From the cell containing the given text, extract its center point as (x, y) coordinate. 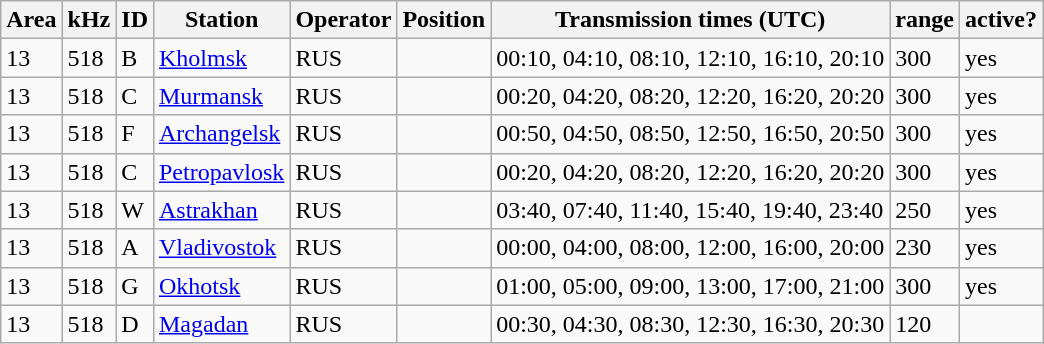
120 (925, 324)
Station (221, 20)
Vladivostok (221, 248)
active? (1000, 20)
ID (135, 20)
250 (925, 210)
B (135, 58)
D (135, 324)
Petropavlosk (221, 172)
Operator (344, 20)
Position (444, 20)
Magadan (221, 324)
G (135, 286)
F (135, 134)
00:10, 04:10, 08:10, 12:10, 16:10, 20:10 (690, 58)
00:00, 04:00, 08:00, 12:00, 16:00, 20:00 (690, 248)
Kholmsk (221, 58)
kHz (89, 20)
01:00, 05:00, 09:00, 13:00, 17:00, 21:00 (690, 286)
00:30, 04:30, 08:30, 12:30, 16:30, 20:30 (690, 324)
Transmission times (UTC) (690, 20)
W (135, 210)
Area (32, 20)
Archangelsk (221, 134)
Astrakhan (221, 210)
A (135, 248)
230 (925, 248)
range (925, 20)
Murmansk (221, 96)
Okhotsk (221, 286)
00:50, 04:50, 08:50, 12:50, 16:50, 20:50 (690, 134)
03:40, 07:40, 11:40, 15:40, 19:40, 23:40 (690, 210)
